Scan for the cell matching the given text and deliver its [X, Y] coordinate at center. 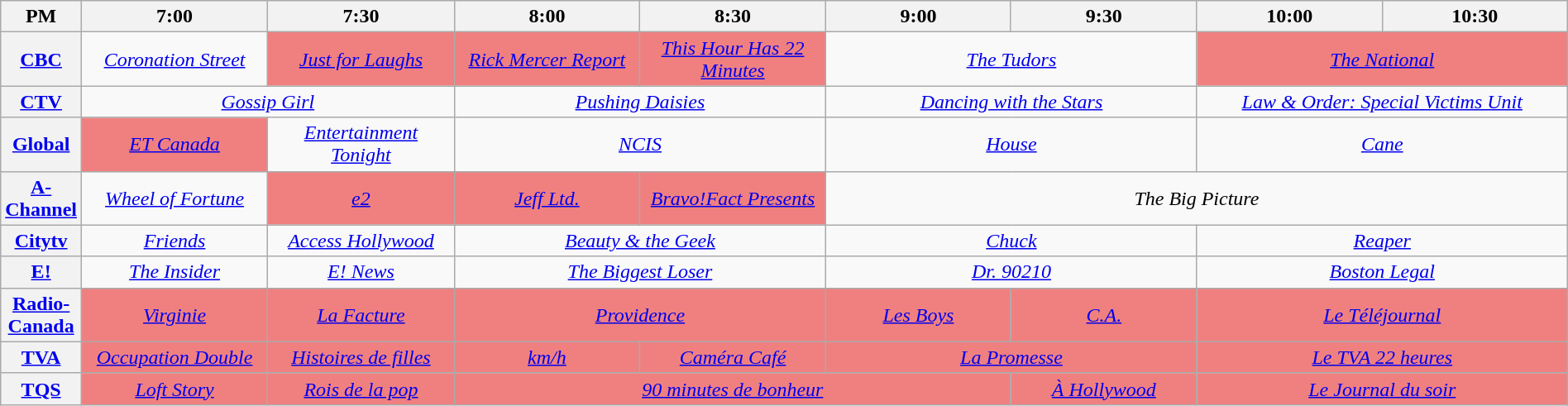
e2 [361, 198]
House [1012, 144]
Pushing Daisies [640, 102]
Reaper [1382, 241]
Wheel of Fortune [175, 198]
Radio-Canada [41, 314]
Virginie [175, 314]
TQS [41, 389]
CBC [41, 60]
Rick Mercer Report [547, 60]
Dancing with the Stars [1012, 102]
Jeff Ltd. [547, 198]
Access Hollywood [361, 241]
Gossip Girl [268, 102]
90 minutes de bonheur [733, 389]
La Promesse [1012, 357]
9:00 [919, 17]
À Hollywood [1103, 389]
The Insider [175, 272]
7:30 [361, 17]
Boston Legal [1382, 272]
Le Journal du soir [1382, 389]
The Biggest Loser [640, 272]
Loft Story [175, 389]
Law & Order: Special Victims Unit [1382, 102]
E! [41, 272]
The Big Picture [1198, 198]
ET Canada [175, 144]
Caméra Café [733, 357]
PM [41, 17]
NCIS [640, 144]
Friends [175, 241]
km/h [547, 357]
Beauty & the Geek [640, 241]
Chuck [1012, 241]
Les Boys [919, 314]
Le TVA 22 heures [1382, 357]
A-Channel [41, 198]
Dr. 90210 [1012, 272]
Bravo!Fact Presents [733, 198]
9:30 [1103, 17]
Citytv [41, 241]
E! News [361, 272]
Histoires de filles [361, 357]
Occupation Double [175, 357]
Cane [1382, 144]
The National [1382, 60]
Just for Laughs [361, 60]
Providence [640, 314]
10:30 [1475, 17]
La Facture [361, 314]
Rois de la pop [361, 389]
8:00 [547, 17]
C.A. [1103, 314]
TVA [41, 357]
The Tudors [1012, 60]
Global [41, 144]
CTV [41, 102]
This Hour Has 22 Minutes [733, 60]
10:00 [1289, 17]
7:00 [175, 17]
Le Téléjournal [1382, 314]
8:30 [733, 17]
Entertainment Tonight [361, 144]
Coronation Street [175, 60]
